Return the (X, Y) coordinate for the center point of the cell that contains the specified text.  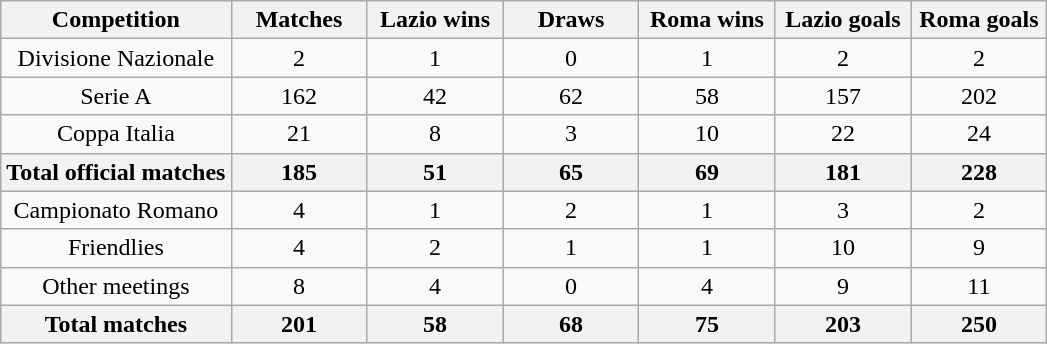
Lazio goals (843, 20)
203 (843, 324)
Other meetings (116, 286)
24 (979, 134)
62 (571, 96)
Serie A (116, 96)
201 (299, 324)
Total matches (116, 324)
75 (707, 324)
Coppa Italia (116, 134)
Total official matches (116, 172)
Draws (571, 20)
22 (843, 134)
68 (571, 324)
228 (979, 172)
51 (435, 172)
250 (979, 324)
Friendlies (116, 248)
Roma goals (979, 20)
21 (299, 134)
181 (843, 172)
185 (299, 172)
69 (707, 172)
65 (571, 172)
Competition (116, 20)
Lazio wins (435, 20)
162 (299, 96)
Matches (299, 20)
Roma wins (707, 20)
11 (979, 286)
202 (979, 96)
42 (435, 96)
Campionato Romano (116, 210)
157 (843, 96)
Divisione Nazionale (116, 58)
